Detect which cell encompasses the target text, then output its [x, y] center coordinate. 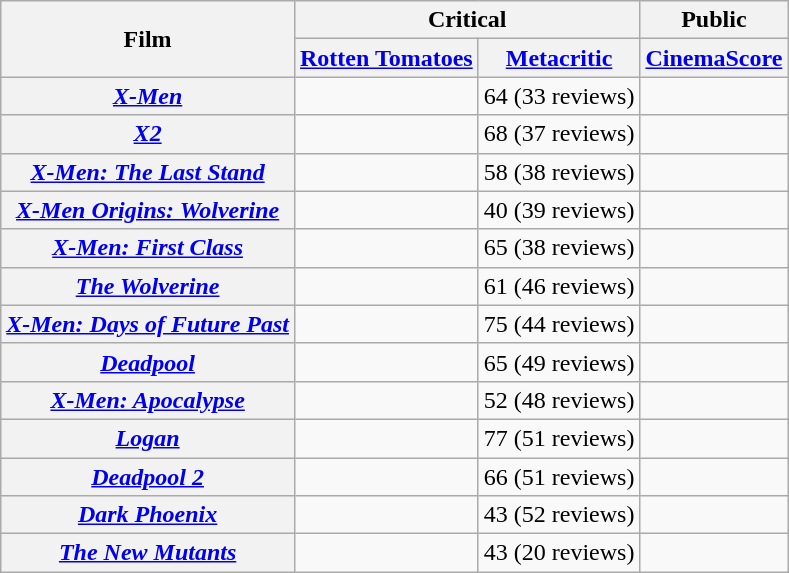
X2 [148, 134]
The New Mutants [148, 553]
Film [148, 39]
Critical [466, 20]
65 (38 reviews) [559, 248]
52 (48 reviews) [559, 400]
X-Men: Days of Future Past [148, 324]
X-Men: The Last Stand [148, 172]
66 (51 reviews) [559, 477]
58 (38 reviews) [559, 172]
64 (33 reviews) [559, 96]
X-Men Origins: Wolverine [148, 210]
Metacritic [559, 58]
Deadpool [148, 362]
Rotten Tomatoes [386, 58]
77 (51 reviews) [559, 438]
Deadpool 2 [148, 477]
75 (44 reviews) [559, 324]
X-Men: Apocalypse [148, 400]
Dark Phoenix [148, 515]
61 (46 reviews) [559, 286]
The Wolverine [148, 286]
65 (49 reviews) [559, 362]
43 (20 reviews) [559, 553]
X-Men: First Class [148, 248]
68 (37 reviews) [559, 134]
CinemaScore [714, 58]
X-Men [148, 96]
Public [714, 20]
40 (39 reviews) [559, 210]
Logan [148, 438]
43 (52 reviews) [559, 515]
